For the text-containing cell, return its midpoint in [X, Y] coordinate format. 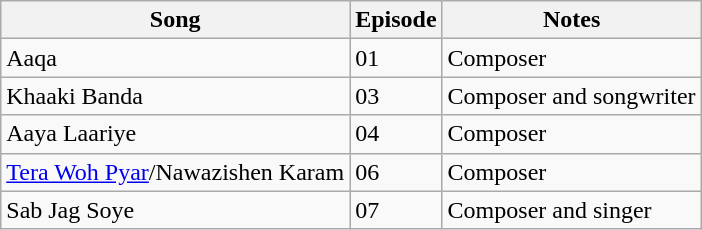
Khaaki Banda [176, 96]
Episode [396, 20]
Song [176, 20]
01 [396, 58]
04 [396, 134]
Sab Jag Soye [176, 210]
Composer and singer [572, 210]
Composer and songwriter [572, 96]
Tera Woh Pyar/Nawazishen Karam [176, 172]
07 [396, 210]
Aaqa [176, 58]
Notes [572, 20]
Aaya Laariye [176, 134]
06 [396, 172]
03 [396, 96]
